Capture the cell that displays the provided text and extract its [X, Y] central coordinate. 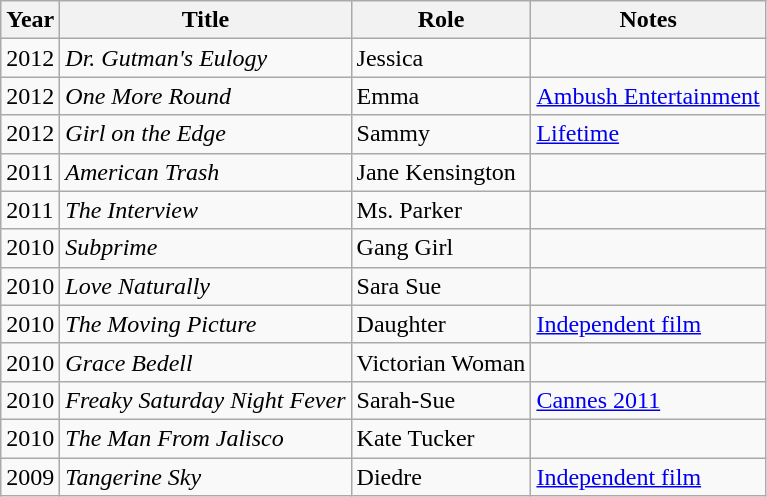
Sara Sue [441, 286]
Victorian Woman [441, 362]
Subprime [206, 248]
One More Round [206, 96]
Gang Girl [441, 248]
Title [206, 20]
Jane Kensington [441, 172]
The Moving Picture [206, 324]
Grace Bedell [206, 362]
Daughter [441, 324]
Jessica [441, 58]
Ambush Entertainment [648, 96]
Notes [648, 20]
The Interview [206, 210]
The Man From Jalisco [206, 438]
Lifetime [648, 134]
Dr. Gutman's Eulogy [206, 58]
Love Naturally [206, 286]
Sarah-Sue [441, 400]
Ms. Parker [441, 210]
Tangerine Sky [206, 477]
2009 [30, 477]
Girl on the Edge [206, 134]
Emma [441, 96]
Role [441, 20]
Freaky Saturday Night Fever [206, 400]
Year [30, 20]
Sammy [441, 134]
Cannes 2011 [648, 400]
American Trash [206, 172]
Diedre [441, 477]
Kate Tucker [441, 438]
